Determine the [x, y] coordinate at the center of the cell enclosing the given text.  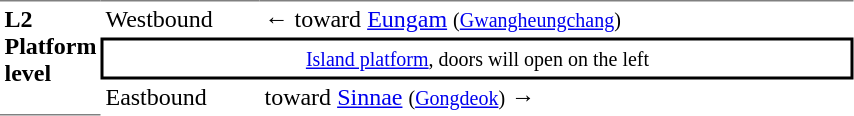
Island platform, doors will open on the left [478, 59]
← toward Eungam (Gwangheungchang) [557, 19]
toward Sinnae (Gongdeok) → [557, 98]
L2Platform level [50, 58]
Westbound [180, 19]
Eastbound [180, 98]
